Locate the cell with the specified text and output its [X, Y] center coordinate. 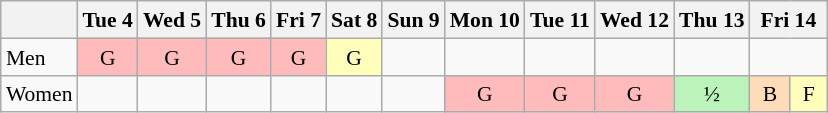
Tue 4 [108, 20]
Women [40, 94]
Mon 10 [485, 20]
Fri 14 [789, 20]
B [770, 94]
Wed 5 [172, 20]
Tue 11 [560, 20]
Wed 12 [634, 20]
Sat 8 [354, 20]
Fri 7 [298, 20]
Sun 9 [413, 20]
Thu 13 [712, 20]
Men [40, 56]
½ [712, 94]
F [808, 94]
Thu 6 [238, 20]
